For the text-containing cell, return its midpoint in (x, y) coordinate format. 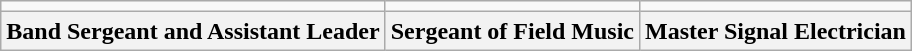
Sergeant of Field Music (512, 31)
Master Signal Electrician (776, 31)
Band Sergeant and Assistant Leader (193, 31)
